For the text-containing cell, return its midpoint in [X, Y] coordinate format. 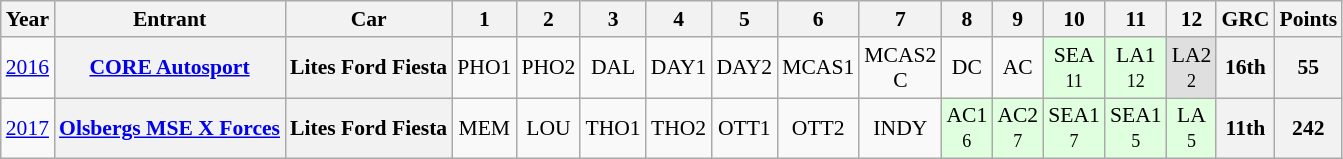
DAL [612, 68]
16th [1245, 68]
OTT2 [818, 128]
SEA11 [1074, 68]
3 [612, 19]
Points [1308, 19]
PHO2 [548, 68]
2017 [28, 128]
PHO1 [484, 68]
Entrant [170, 19]
8 [966, 19]
11th [1245, 128]
2016 [28, 68]
GRC [1245, 19]
6 [818, 19]
AC [1018, 68]
AC16 [966, 128]
1 [484, 19]
INDY [900, 128]
2 [548, 19]
AC27 [1018, 128]
12 [1192, 19]
CORE Autosport [170, 68]
11 [1136, 19]
SEA17 [1074, 128]
LOU [548, 128]
DC [966, 68]
MCAS2C [900, 68]
LA22 [1192, 68]
SEA15 [1136, 128]
242 [1308, 128]
MEM [484, 128]
7 [900, 19]
THO2 [679, 128]
THO1 [612, 128]
Year [28, 19]
LA5 [1192, 128]
Olsbergs MSE X Forces [170, 128]
9 [1018, 19]
OTT1 [744, 128]
4 [679, 19]
Car [368, 19]
MCAS1 [818, 68]
DAY1 [679, 68]
10 [1074, 19]
5 [744, 19]
55 [1308, 68]
DAY2 [744, 68]
LA112 [1136, 68]
